Extract the [X, Y] coordinate from the center of the cell holding the provided text.  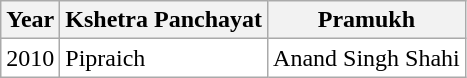
Kshetra Panchayat [164, 20]
Pipraich [164, 58]
2010 [30, 58]
Year [30, 20]
Anand Singh Shahi [367, 58]
Pramukh [367, 20]
